Identify which cell holds the provided text, then report its [X, Y] central coordinate. 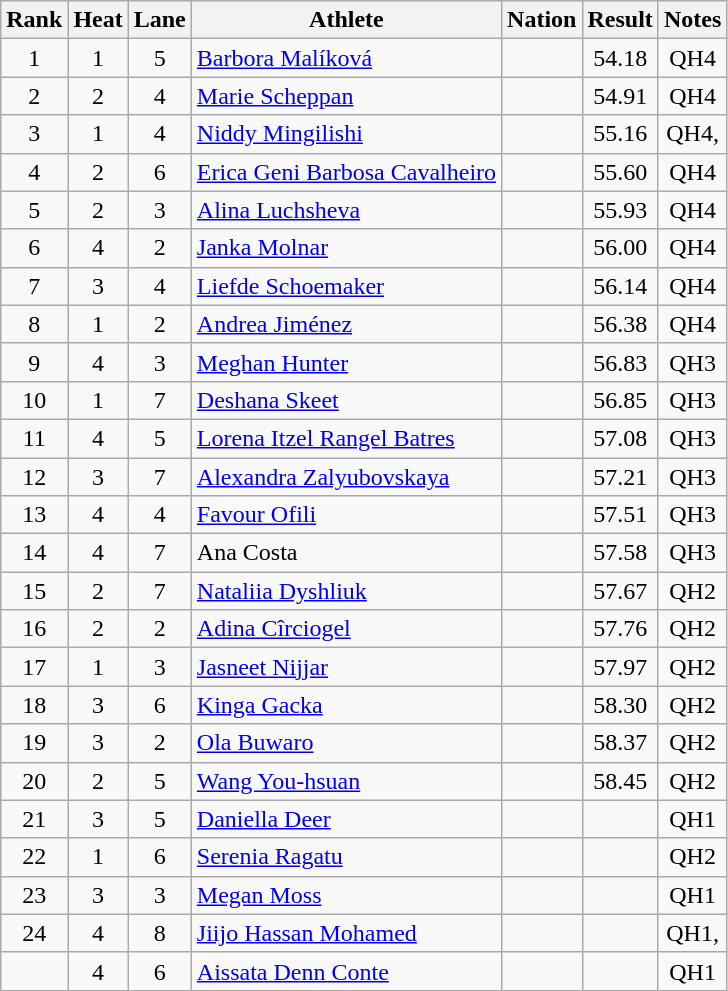
Jasneet Nijjar [346, 667]
Serenia Ragatu [346, 857]
Rank [34, 20]
Athlete [346, 20]
57.58 [620, 553]
Niddy Mingilishi [346, 134]
Ana Costa [346, 553]
23 [34, 895]
Notes [692, 20]
Jiijo Hassan Mohamed [346, 933]
55.16 [620, 134]
Adina Cîrciogel [346, 629]
57.51 [620, 515]
58.45 [620, 781]
15 [34, 591]
54.91 [620, 96]
58.30 [620, 705]
Nataliia Dyshliuk [346, 591]
55.60 [620, 172]
12 [34, 477]
Andrea Jiménez [346, 324]
Favour Ofili [346, 515]
21 [34, 819]
56.00 [620, 248]
Deshana Skeet [346, 400]
14 [34, 553]
Daniella Deer [346, 819]
57.08 [620, 438]
56.85 [620, 400]
Alina Luchsheva [346, 210]
57.67 [620, 591]
19 [34, 743]
Lane [160, 20]
56.14 [620, 286]
55.93 [620, 210]
57.97 [620, 667]
57.21 [620, 477]
16 [34, 629]
Janka Molnar [346, 248]
Alexandra Zalyubovskaya [346, 477]
Result [620, 20]
Ola Buwaro [346, 743]
Meghan Hunter [346, 362]
22 [34, 857]
58.37 [620, 743]
Barbora Malíková [346, 58]
Liefde Schoemaker [346, 286]
56.38 [620, 324]
Lorena Itzel Rangel Batres [346, 438]
QH1, [692, 933]
10 [34, 400]
Aissata Denn Conte [346, 971]
Wang You-hsuan [346, 781]
56.83 [620, 362]
18 [34, 705]
Nation [542, 20]
57.76 [620, 629]
Kinga Gacka [346, 705]
QH4, [692, 134]
Megan Moss [346, 895]
13 [34, 515]
24 [34, 933]
Marie Scheppan [346, 96]
9 [34, 362]
Heat [98, 20]
20 [34, 781]
Erica Geni Barbosa Cavalheiro [346, 172]
54.18 [620, 58]
17 [34, 667]
11 [34, 438]
